Return (x, y) of the center of cell containing provided text 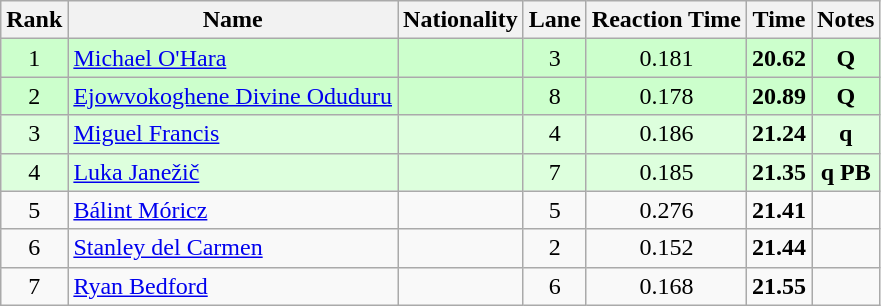
20.89 (780, 96)
0.276 (666, 210)
Stanley del Carmen (233, 248)
0.168 (666, 286)
21.41 (780, 210)
Bálint Móricz (233, 210)
0.185 (666, 172)
q (846, 134)
Lane (554, 20)
Name (233, 20)
Nationality (461, 20)
q PB (846, 172)
1 (34, 58)
0.152 (666, 248)
Rank (34, 20)
21.44 (780, 248)
Luka Janežič (233, 172)
0.186 (666, 134)
21.55 (780, 286)
Reaction Time (666, 20)
Time (780, 20)
0.181 (666, 58)
Ryan Bedford (233, 286)
21.35 (780, 172)
21.24 (780, 134)
Miguel Francis (233, 134)
Ejowvokoghene Divine Oduduru (233, 96)
0.178 (666, 96)
8 (554, 96)
Notes (846, 20)
Michael O'Hara (233, 58)
20.62 (780, 58)
